Return (x, y) of the center of cell containing provided text 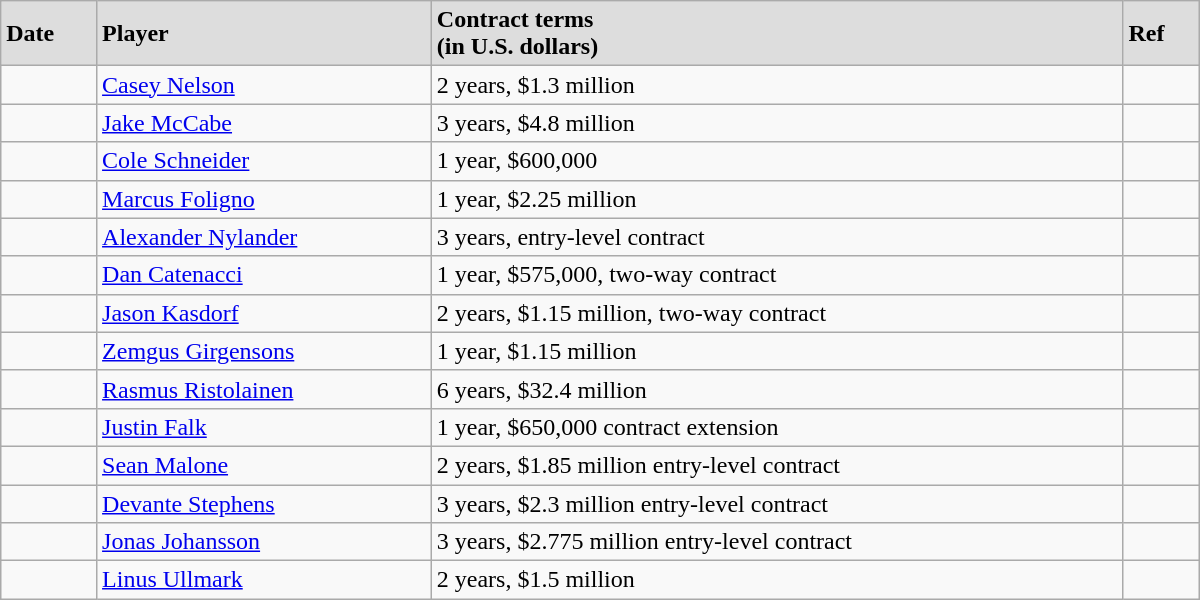
Zemgus Girgensons (264, 351)
1 year, $650,000 contract extension (777, 427)
3 years, $4.8 million (777, 123)
Date (49, 34)
2 years, $1.85 million entry-level contract (777, 465)
1 year, $1.15 million (777, 351)
Ref (1161, 34)
Dan Catenacci (264, 275)
6 years, $32.4 million (777, 389)
2 years, $1.15 million, two-way contract (777, 313)
Sean Malone (264, 465)
3 years, $2.775 million entry-level contract (777, 542)
2 years, $1.5 million (777, 580)
1 year, $600,000 (777, 161)
Cole Schneider (264, 161)
Marcus Foligno (264, 199)
Devante Stephens (264, 503)
Jason Kasdorf (264, 313)
Contract terms(in U.S. dollars) (777, 34)
Alexander Nylander (264, 237)
Player (264, 34)
Jonas Johansson (264, 542)
Casey Nelson (264, 85)
Rasmus Ristolainen (264, 389)
Linus Ullmark (264, 580)
Jake McCabe (264, 123)
3 years, entry-level contract (777, 237)
2 years, $1.3 million (777, 85)
3 years, $2.3 million entry-level contract (777, 503)
Justin Falk (264, 427)
1 year, $2.25 million (777, 199)
1 year, $575,000, two-way contract (777, 275)
